Search for the cell housing the specified text and yield its (x, y) center coordinate. 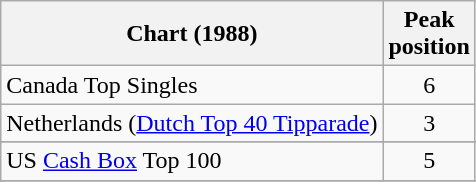
Chart (1988) (192, 34)
Canada Top Singles (192, 85)
5 (429, 161)
6 (429, 85)
3 (429, 123)
US Cash Box Top 100 (192, 161)
Peakposition (429, 34)
Netherlands (Dutch Top 40 Tipparade) (192, 123)
